From the cell containing the given text, extract its center point as [X, Y] coordinate. 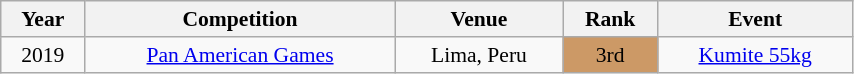
3rd [610, 55]
Competition [240, 19]
Pan American Games [240, 55]
Kumite 55kg [756, 55]
Event [756, 19]
Lima, Peru [478, 55]
2019 [43, 55]
Year [43, 19]
Venue [478, 19]
Rank [610, 19]
